Return (X, Y) of the center of cell containing provided text 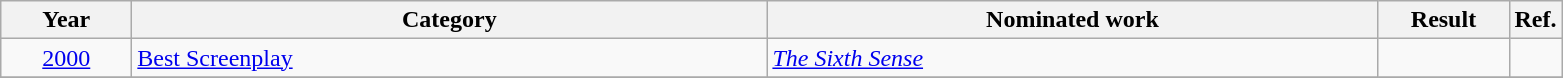
Nominated work (1072, 20)
Category (450, 20)
Best Screenplay (450, 58)
Year (66, 20)
2000 (66, 58)
Result (1444, 20)
Ref. (1536, 20)
The Sixth Sense (1072, 58)
